For the text-containing cell, return its midpoint in [x, y] coordinate format. 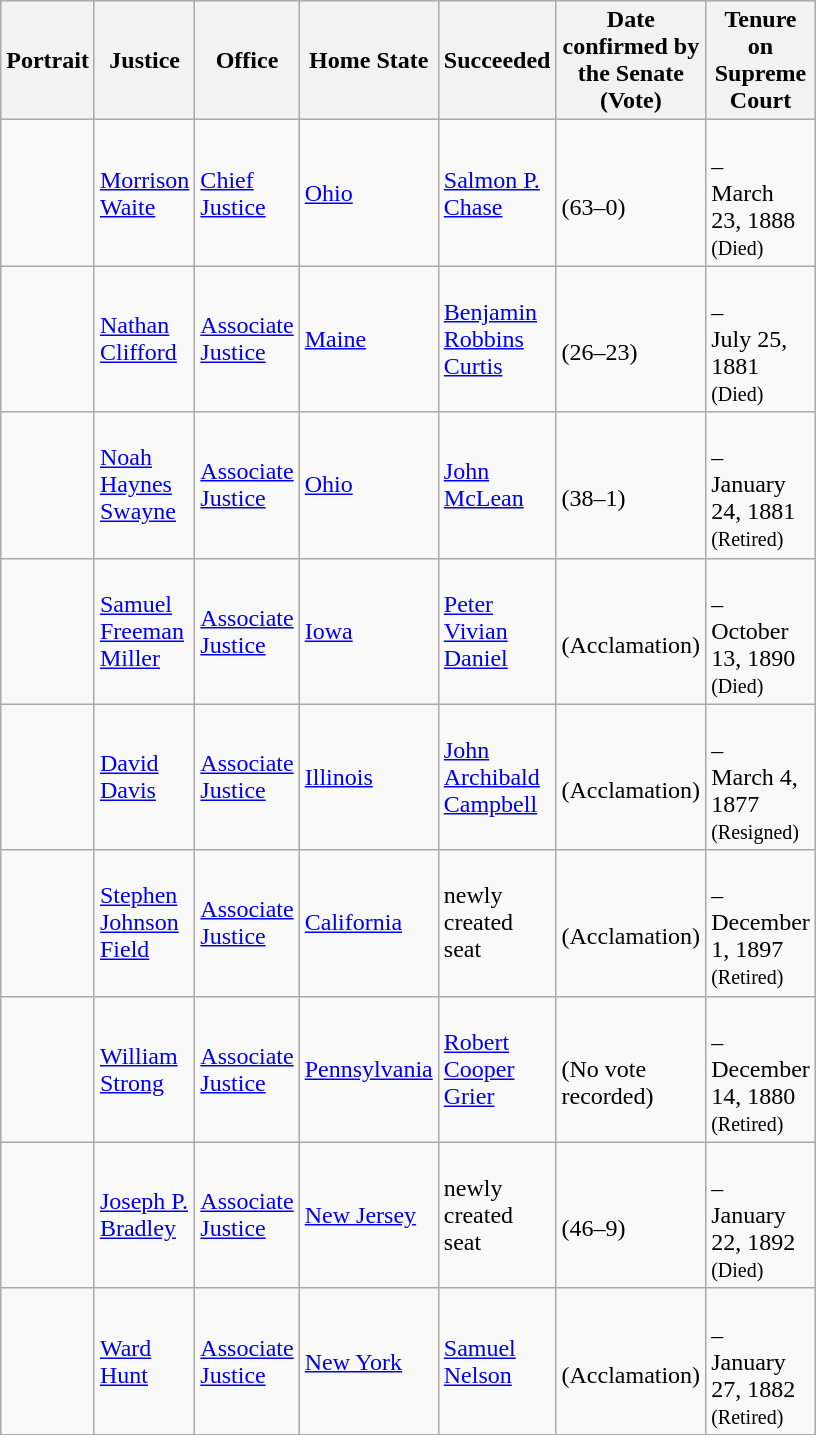
William Strong [144, 1069]
(No vote recorded) [631, 1069]
New Jersey [368, 1215]
Office [247, 60]
Robert Cooper Grier [497, 1069]
–March 23, 1888(Died) [761, 193]
–December 1, 1897(Retired) [761, 923]
Nathan Clifford [144, 339]
Noah Haynes Swayne [144, 485]
Maine [368, 339]
(38–1) [631, 485]
Date confirmed by the Senate(Vote) [631, 60]
–January 22, 1892(Died) [761, 1215]
John Archibald Campbell [497, 777]
Peter Vivian Daniel [497, 631]
(26–23) [631, 339]
(63–0) [631, 193]
–March 4, 1877(Resigned) [761, 777]
–October 13, 1890(Died) [761, 631]
–January 24, 1881(Retired) [761, 485]
David Davis [144, 777]
Salmon P. Chase [497, 193]
–January 27, 1882(Retired) [761, 1361]
John McLean [497, 485]
Stephen Johnson Field [144, 923]
–July 25, 1881(Died) [761, 339]
Succeeded [497, 60]
Morrison Waite [144, 193]
Chief Justice [247, 193]
Tenure on Supreme Court [761, 60]
Ward Hunt [144, 1361]
Home State [368, 60]
New York [368, 1361]
Samuel Freeman Miller [144, 631]
Portrait [48, 60]
–December 14, 1880(Retired) [761, 1069]
Justice [144, 60]
Iowa [368, 631]
California [368, 923]
Benjamin Robbins Curtis [497, 339]
Pennsylvania [368, 1069]
Illinois [368, 777]
Joseph P. Bradley [144, 1215]
Samuel Nelson [497, 1361]
(46–9) [631, 1215]
